Identify which cell holds the provided text, then report its [X, Y] central coordinate. 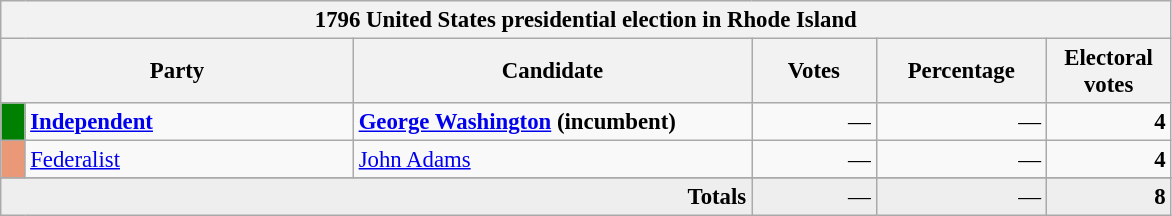
Percentage [961, 72]
Candidate [552, 72]
Independent [189, 122]
George Washington (incumbent) [552, 122]
8 [1108, 197]
Federalist [189, 160]
Totals [376, 197]
Party [178, 72]
Votes [814, 72]
John Adams [552, 160]
Electoral votes [1108, 72]
1796 United States presidential election in Rhode Island [586, 20]
